Return the [X, Y] coordinate for the center point of the cell that contains the specified text.  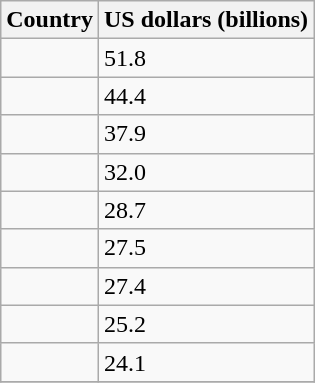
Country [50, 20]
51.8 [206, 58]
44.4 [206, 96]
27.4 [206, 286]
32.0 [206, 172]
24.1 [206, 362]
US dollars (billions) [206, 20]
37.9 [206, 134]
28.7 [206, 210]
27.5 [206, 248]
25.2 [206, 324]
